Search for the cell housing the specified text and yield its (x, y) center coordinate. 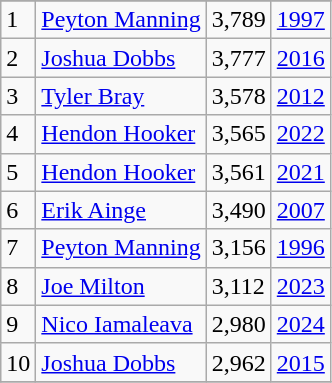
3,112 (238, 286)
2021 (300, 172)
3,578 (238, 96)
2007 (300, 210)
8 (18, 286)
3,777 (238, 58)
3,156 (238, 248)
4 (18, 134)
Joe Milton (121, 286)
Erik Ainge (121, 210)
3,565 (238, 134)
6 (18, 210)
2015 (300, 362)
3,789 (238, 20)
2023 (300, 286)
3,561 (238, 172)
2024 (300, 324)
10 (18, 362)
2012 (300, 96)
2022 (300, 134)
2,980 (238, 324)
2016 (300, 58)
1 (18, 20)
Tyler Bray (121, 96)
5 (18, 172)
9 (18, 324)
2,962 (238, 362)
7 (18, 248)
Nico Iamaleava (121, 324)
3,490 (238, 210)
1996 (300, 248)
1997 (300, 20)
3 (18, 96)
2 (18, 58)
